Return (X, Y) of the center of cell containing provided text 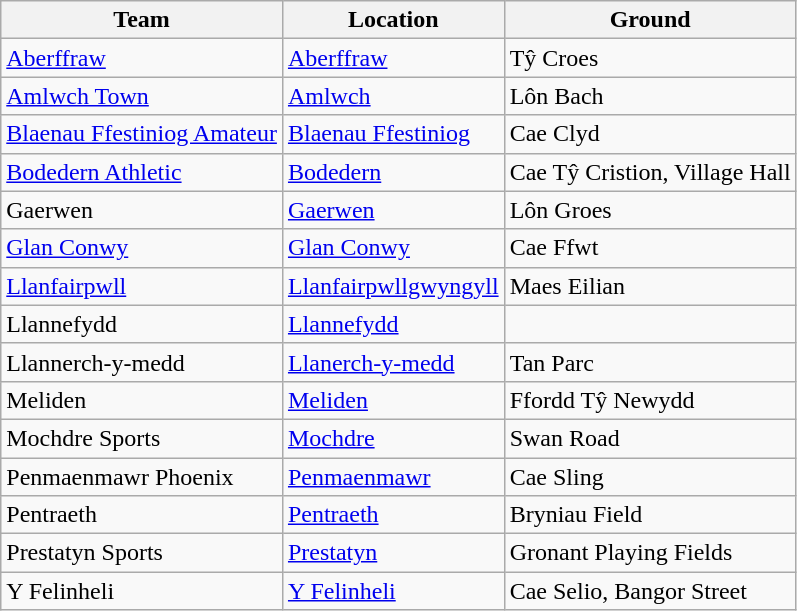
Cae Sling (650, 477)
Prestatyn (393, 553)
Llannerch-y-medd (142, 362)
Lôn Groes (650, 210)
Cae Ffwt (650, 248)
Bodedern (393, 172)
Llanerch-y-medd (393, 362)
Lôn Bach (650, 96)
Tan Parc (650, 362)
Gronant Playing Fields (650, 553)
Llanfairpwll (142, 286)
Blaenau Ffestiniog (393, 134)
Team (142, 20)
Swan Road (650, 438)
Cae Tŷ Cristion, Village Hall (650, 172)
Penmaenmawr Phoenix (142, 477)
Ffordd Tŷ Newydd (650, 400)
Tŷ Croes (650, 58)
Penmaenmawr (393, 477)
Bryniau Field (650, 515)
Ground (650, 20)
Llanfairpwllgwyngyll (393, 286)
Mochdre (393, 438)
Amlwch (393, 96)
Amlwch Town (142, 96)
Maes Eilian (650, 286)
Bodedern Athletic (142, 172)
Mochdre Sports (142, 438)
Blaenau Ffestiniog Amateur (142, 134)
Cae Clyd (650, 134)
Prestatyn Sports (142, 553)
Location (393, 20)
Cae Selio, Bangor Street (650, 591)
